Provide the [x, y] coordinate of the cell's center where the given text is located.  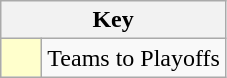
Teams to Playoffs [134, 58]
Key [114, 20]
